Pinpoint the cell where the given text exists, returning its (X, Y) midpoint coordinate. 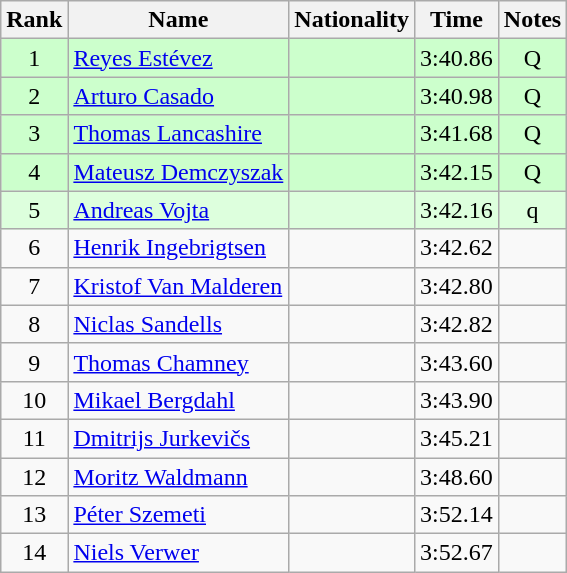
Thomas Lancashire (178, 134)
3 (34, 134)
2 (34, 96)
q (532, 210)
9 (34, 362)
5 (34, 210)
Notes (532, 20)
Niels Verwer (178, 553)
Kristof Van Malderen (178, 286)
Péter Szemeti (178, 515)
Andreas Vojta (178, 210)
3:42.62 (457, 248)
3:43.60 (457, 362)
3:40.98 (457, 96)
Mikael Bergdahl (178, 400)
8 (34, 324)
14 (34, 553)
3:42.82 (457, 324)
3:48.60 (457, 477)
3:42.16 (457, 210)
3:43.90 (457, 400)
3:41.68 (457, 134)
3:45.21 (457, 438)
13 (34, 515)
7 (34, 286)
Niclas Sandells (178, 324)
11 (34, 438)
Reyes Estévez (178, 58)
Henrik Ingebrigtsen (178, 248)
1 (34, 58)
Arturo Casado (178, 96)
Mateusz Demczyszak (178, 172)
Thomas Chamney (178, 362)
6 (34, 248)
3:42.15 (457, 172)
Name (178, 20)
Dmitrijs Jurkevičs (178, 438)
Time (457, 20)
10 (34, 400)
12 (34, 477)
Rank (34, 20)
Moritz Waldmann (178, 477)
3:52.14 (457, 515)
3:42.80 (457, 286)
Nationality (352, 20)
3:52.67 (457, 553)
3:40.86 (457, 58)
4 (34, 172)
